Output the [X, Y] coordinate of the center of the cell containing the given text.  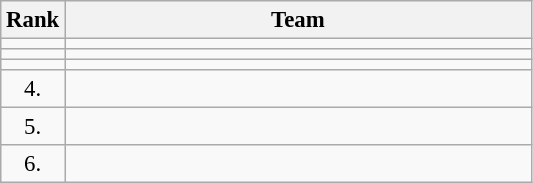
Rank [33, 20]
5. [33, 127]
Team [298, 20]
4. [33, 89]
